Extract the [x, y] coordinate from the center of the cell holding the provided text.  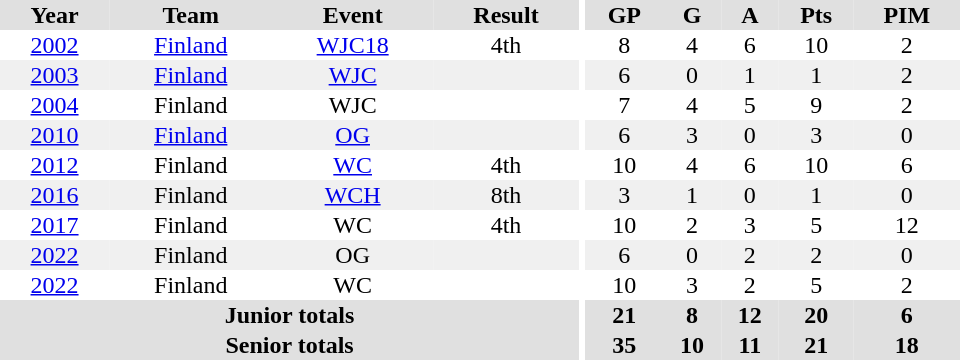
7 [624, 105]
Pts [816, 15]
20 [816, 315]
11 [750, 345]
Senior totals [290, 345]
35 [624, 345]
G [692, 15]
Result [506, 15]
Event [352, 15]
Year [54, 15]
2012 [54, 165]
Team [190, 15]
8th [506, 195]
9 [816, 105]
2010 [54, 135]
2004 [54, 105]
18 [907, 345]
GP [624, 15]
2003 [54, 75]
WJC18 [352, 45]
A [750, 15]
2002 [54, 45]
PIM [907, 15]
Junior totals [290, 315]
2016 [54, 195]
WCH [352, 195]
2017 [54, 225]
